Find where the given text appears and provide that cell's center as [x, y] coordinate. 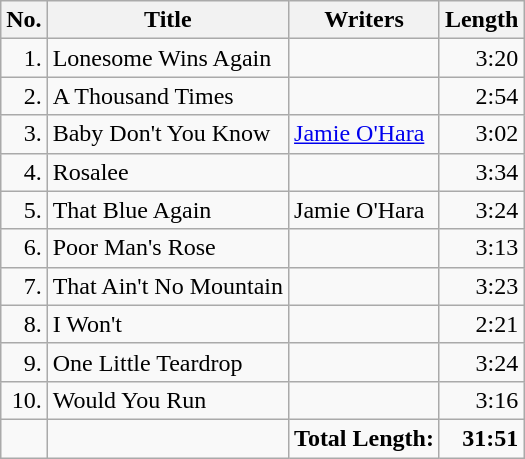
3:34 [481, 172]
Title [168, 20]
Rosalee [168, 172]
Poor Man's Rose [168, 248]
7. [24, 286]
4. [24, 172]
3. [24, 134]
That Ain't No Mountain [168, 286]
2:21 [481, 324]
I Won't [168, 324]
Lonesome Wins Again [168, 58]
Writers [364, 20]
2:54 [481, 96]
10. [24, 400]
3:16 [481, 400]
6. [24, 248]
3:23 [481, 286]
3:13 [481, 248]
3:20 [481, 58]
A Thousand Times [168, 96]
1. [24, 58]
Would You Run [168, 400]
2. [24, 96]
8. [24, 324]
31:51 [481, 438]
9. [24, 362]
Length [481, 20]
No. [24, 20]
Total Length: [364, 438]
Baby Don't You Know [168, 134]
One Little Teardrop [168, 362]
That Blue Again [168, 210]
3:02 [481, 134]
5. [24, 210]
